Identify which cell holds the provided text, then report its (x, y) central coordinate. 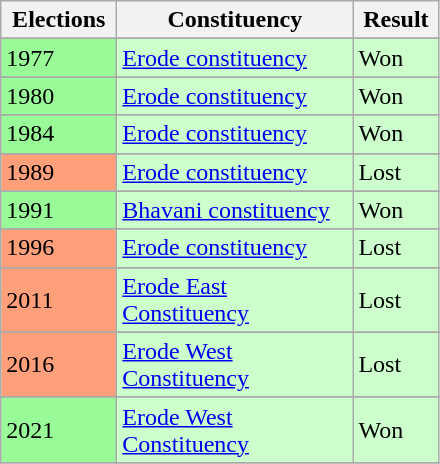
1989 (59, 172)
2016 (59, 364)
2011 (59, 300)
Constituency (235, 20)
1980 (59, 96)
2021 (59, 430)
1984 (59, 134)
Result (396, 20)
1996 (59, 248)
Erode East Constituency (235, 300)
Elections (59, 20)
1977 (59, 58)
Bhavani constituency (235, 210)
1991 (59, 210)
